Identify which cell holds the provided text, then report its [x, y] central coordinate. 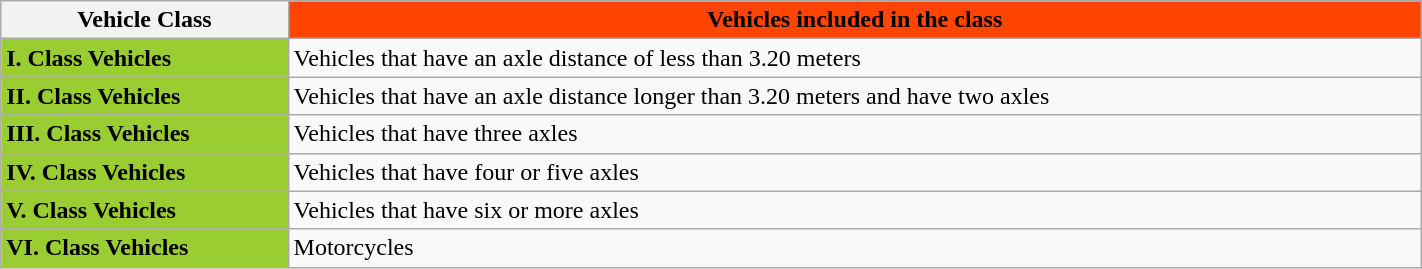
III. Class Vehicles [144, 134]
II. Class Vehicles [144, 96]
Vehicles that have four or five axles [854, 172]
Vehicles that have an axle distance of less than 3.20 meters [854, 58]
Vehicles that have an axle distance longer than 3.20 meters and have two axles [854, 96]
Motorcycles [854, 248]
I. Class Vehicles [144, 58]
Vehicles that have six or more axles [854, 210]
IV. Class Vehicles [144, 172]
Vehicles that have three axles [854, 134]
Vehicles included in the class [854, 20]
VI. Class Vehicles [144, 248]
Vehicle Class [144, 20]
V. Class Vehicles [144, 210]
